Pinpoint the cell where the given text exists, returning its (x, y) midpoint coordinate. 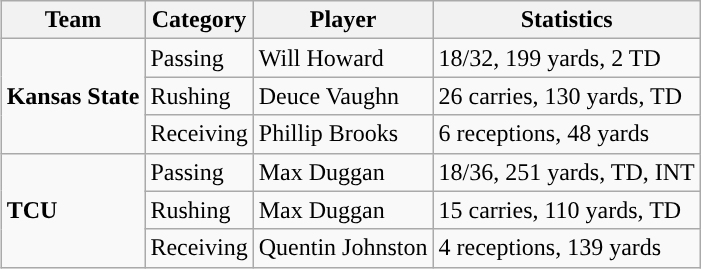
Team (73, 20)
18/32, 199 yards, 2 TD (566, 58)
Phillip Brooks (343, 134)
Category (199, 20)
Quentin Johnston (343, 248)
26 carries, 130 yards, TD (566, 96)
Player (343, 20)
4 receptions, 139 yards (566, 248)
Statistics (566, 20)
Deuce Vaughn (343, 96)
18/36, 251 yards, TD, INT (566, 172)
15 carries, 110 yards, TD (566, 210)
Will Howard (343, 58)
TCU (73, 210)
6 receptions, 48 yards (566, 134)
Kansas State (73, 96)
